Output the [x, y] coordinate of the center of the cell containing the given text.  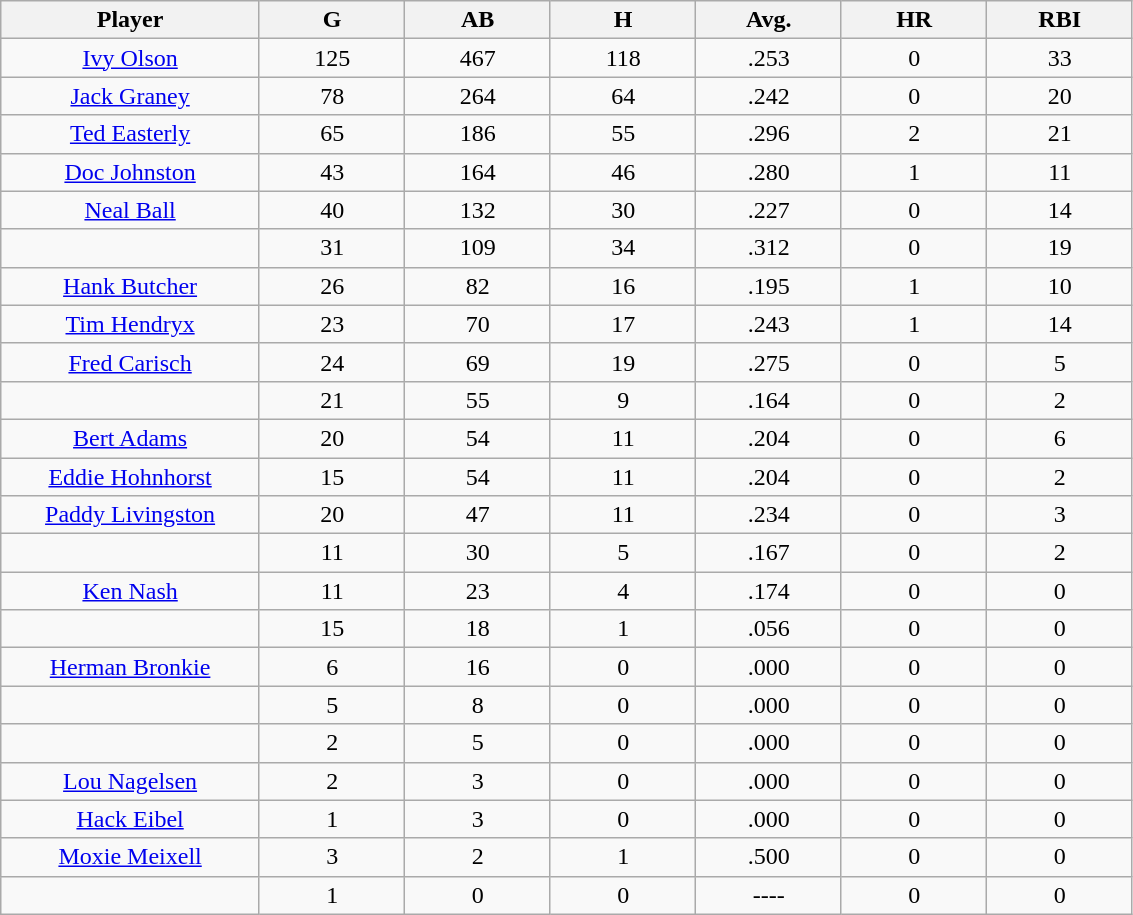
109 [478, 248]
18 [478, 629]
78 [332, 96]
.253 [769, 58]
---- [769, 895]
47 [478, 515]
.242 [769, 96]
Herman Bronkie [130, 667]
10 [1060, 286]
118 [623, 58]
40 [332, 210]
164 [478, 172]
Jack Graney [130, 96]
RBI [1060, 20]
264 [478, 96]
.275 [769, 362]
24 [332, 362]
.164 [769, 400]
Moxie Meixell [130, 857]
Hack Eibel [130, 819]
.167 [769, 553]
.296 [769, 134]
Bert Adams [130, 438]
Ken Nash [130, 591]
467 [478, 58]
.234 [769, 515]
8 [478, 705]
.500 [769, 857]
186 [478, 134]
125 [332, 58]
65 [332, 134]
9 [623, 400]
64 [623, 96]
Doc Johnston [130, 172]
Neal Ball [130, 210]
4 [623, 591]
82 [478, 286]
G [332, 20]
HR [914, 20]
70 [478, 324]
.243 [769, 324]
.174 [769, 591]
33 [1060, 58]
17 [623, 324]
Lou Nagelsen [130, 781]
34 [623, 248]
H [623, 20]
Tim Hendryx [130, 324]
Ted Easterly [130, 134]
43 [332, 172]
46 [623, 172]
.056 [769, 629]
69 [478, 362]
Player [130, 20]
Hank Butcher [130, 286]
26 [332, 286]
.227 [769, 210]
.195 [769, 286]
Fred Carisch [130, 362]
Ivy Olson [130, 58]
.312 [769, 248]
Eddie Hohnhorst [130, 477]
31 [332, 248]
Paddy Livingston [130, 515]
Avg. [769, 20]
132 [478, 210]
.280 [769, 172]
AB [478, 20]
